Find where the given text appears and provide that cell's center as [X, Y] coordinate. 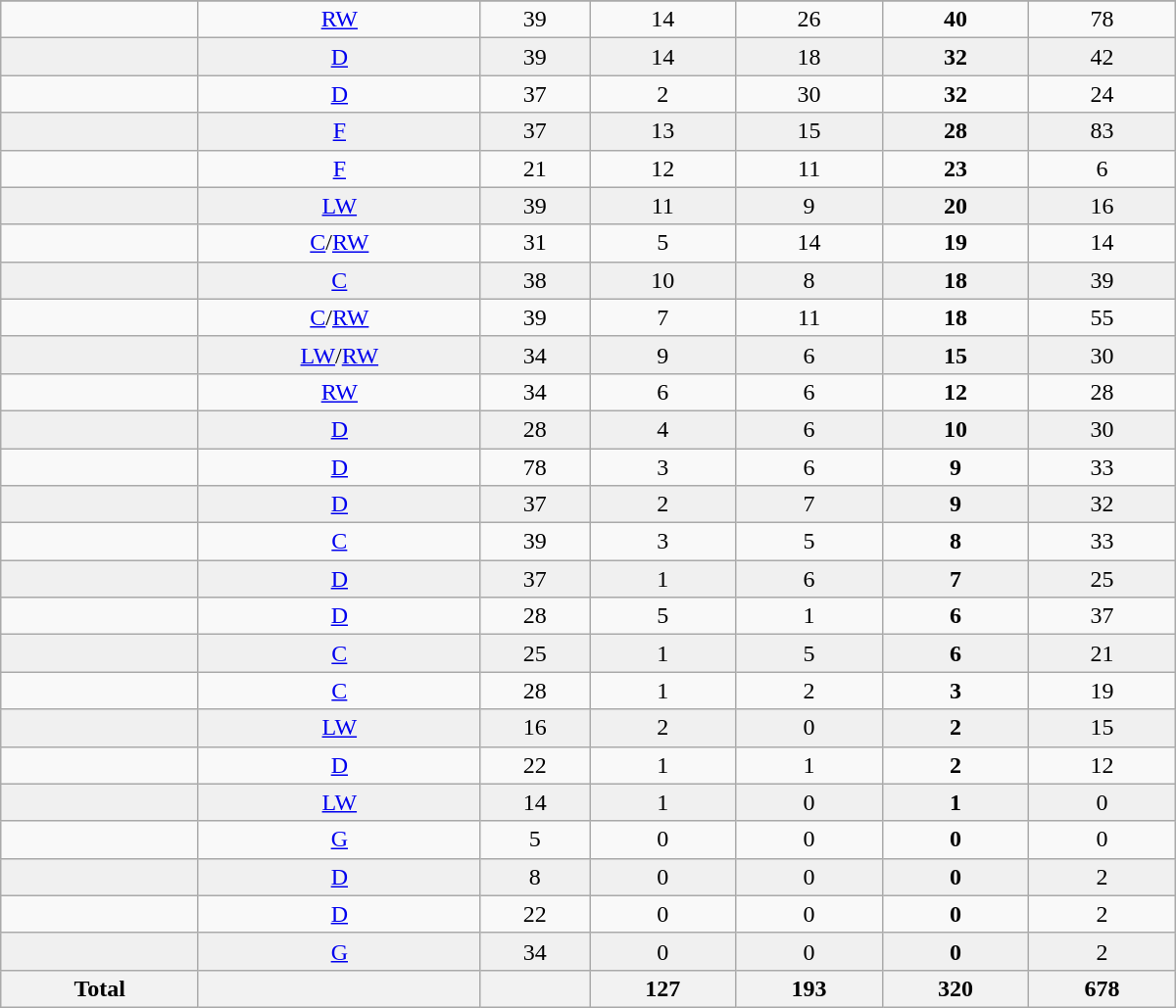
678 [1102, 988]
Total [100, 988]
193 [809, 988]
24 [1102, 94]
26 [809, 20]
LW/RW [339, 355]
38 [535, 280]
55 [1102, 317]
31 [535, 243]
40 [955, 20]
20 [955, 206]
23 [955, 168]
4 [662, 429]
320 [955, 988]
83 [1102, 131]
42 [1102, 57]
127 [662, 988]
13 [662, 131]
